For the text-containing cell, return its midpoint in [x, y] coordinate format. 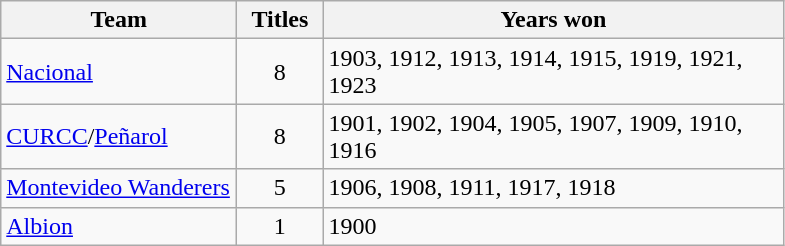
Nacional [119, 72]
1 [280, 226]
1901, 1902, 1904, 1905, 1907, 1909, 1910, 1916 [554, 136]
Montevideo Wanderers [119, 188]
Albion [119, 226]
CURCC/Peñarol [119, 136]
Team [119, 20]
1903, 1912, 1913, 1914, 1915, 1919, 1921, 1923 [554, 72]
1900 [554, 226]
1906, 1908, 1911, 1917, 1918 [554, 188]
5 [280, 188]
Years won [554, 20]
Titles [280, 20]
